Determine the (x, y) coordinate at the center of the cell enclosing the given text.  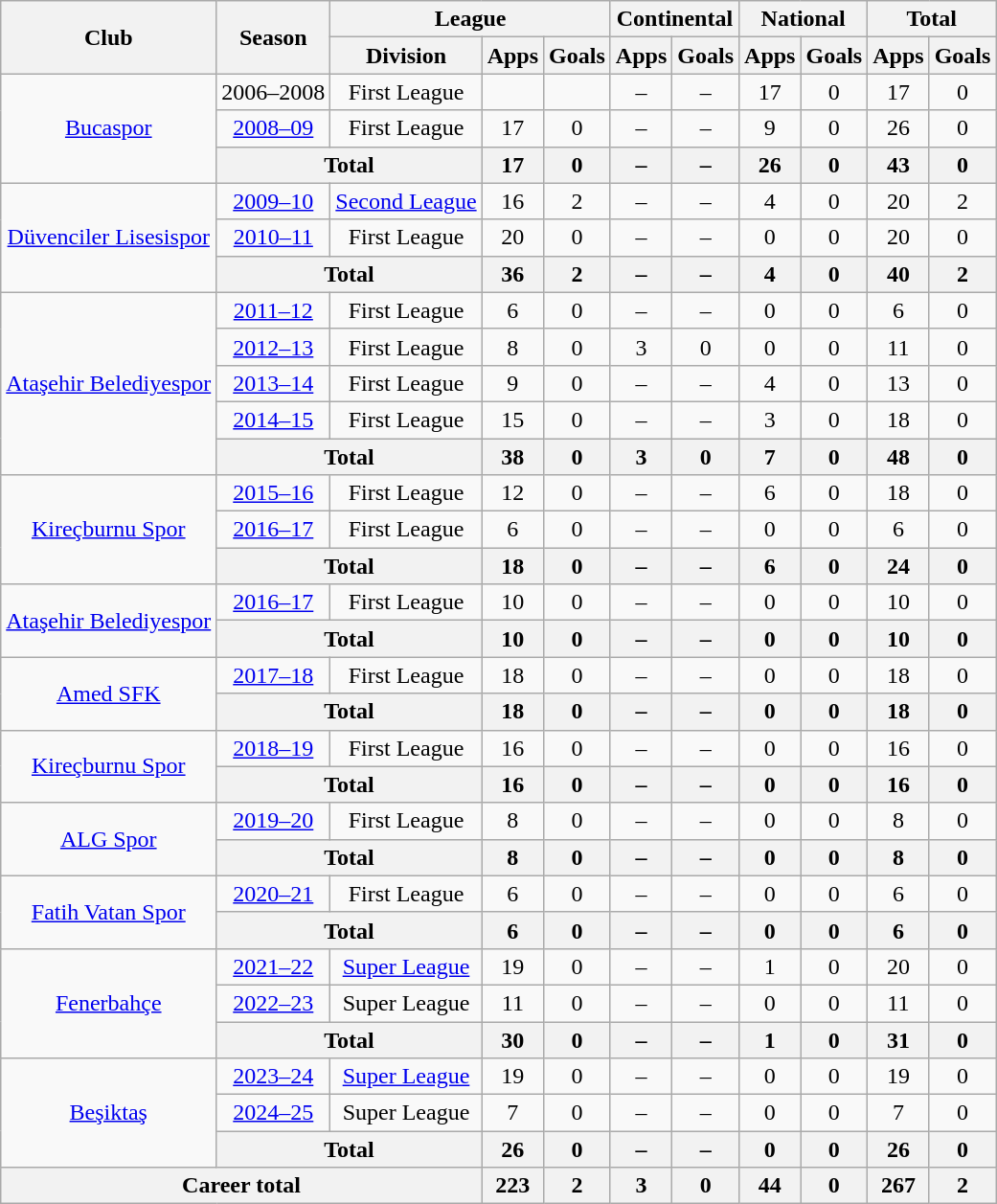
ALG Spor (109, 839)
40 (898, 274)
2017–18 (274, 675)
2009–10 (274, 201)
Fatih Vatan Spor (109, 912)
Amed SFK (109, 693)
Bucaspor (109, 128)
Fenerbahçe (109, 1003)
National (804, 19)
2008–09 (274, 128)
2022–23 (274, 1003)
2021–22 (274, 966)
31 (898, 1039)
44 (770, 1186)
Club (109, 37)
2014–15 (274, 420)
2018–19 (274, 748)
12 (512, 493)
38 (512, 457)
Season (274, 37)
36 (512, 274)
Düvenciler Lisesispor (109, 238)
Division (406, 56)
2020–21 (274, 894)
2010–11 (274, 238)
Career total (241, 1186)
48 (898, 457)
30 (512, 1039)
24 (898, 566)
267 (898, 1186)
223 (512, 1186)
13 (898, 383)
2015–16 (274, 493)
2023–24 (274, 1077)
43 (898, 165)
15 (512, 420)
2006–2008 (274, 92)
Beşiktaş (109, 1113)
2011–12 (274, 310)
Continental (674, 19)
2019–20 (274, 821)
2013–14 (274, 383)
League (471, 19)
Second League (406, 201)
2024–25 (274, 1113)
2012–13 (274, 347)
